Determine the (X, Y) coordinate at the center of the cell enclosing the given text.  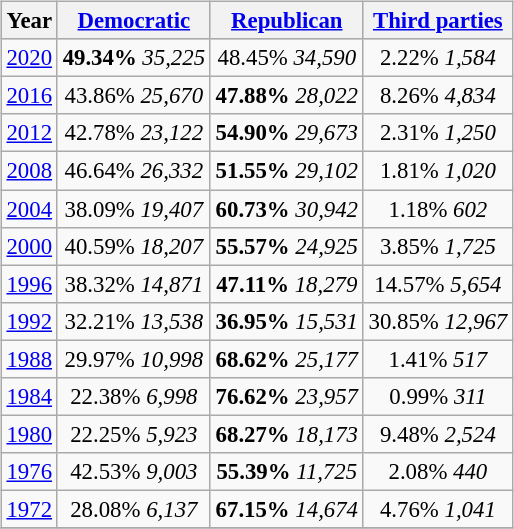
55.57% 24,925 (286, 246)
1992 (29, 321)
9.48% 2,524 (438, 434)
55.39% 11,725 (286, 472)
47.88% 28,022 (286, 96)
2012 (29, 133)
60.73% 30,942 (286, 209)
22.25% 5,923 (134, 434)
Republican (286, 21)
54.90% 29,673 (286, 133)
1972 (29, 509)
42.53% 9,003 (134, 472)
28.08% 6,137 (134, 509)
1988 (29, 359)
40.59% 18,207 (134, 246)
46.64% 26,332 (134, 171)
1.41% 517 (438, 359)
4.76% 1,041 (438, 509)
2000 (29, 246)
2.22% 1,584 (438, 58)
0.99% 311 (438, 396)
68.62% 25,177 (286, 359)
1984 (29, 396)
42.78% 23,122 (134, 133)
8.26% 4,834 (438, 96)
51.55% 29,102 (286, 171)
68.27% 18,173 (286, 434)
2.08% 440 (438, 472)
49.34% 35,225 (134, 58)
Democratic (134, 21)
3.85% 1,725 (438, 246)
1.81% 1,020 (438, 171)
76.62% 23,957 (286, 396)
2020 (29, 58)
2016 (29, 96)
2.31% 1,250 (438, 133)
38.09% 19,407 (134, 209)
32.21% 13,538 (134, 321)
43.86% 25,670 (134, 96)
30.85% 12,967 (438, 321)
36.95% 15,531 (286, 321)
2008 (29, 171)
1980 (29, 434)
1996 (29, 284)
1.18% 602 (438, 209)
2004 (29, 209)
48.45% 34,590 (286, 58)
29.97% 10,998 (134, 359)
47.11% 18,279 (286, 284)
Year (29, 21)
Third parties (438, 21)
67.15% 14,674 (286, 509)
22.38% 6,998 (134, 396)
14.57% 5,654 (438, 284)
38.32% 14,871 (134, 284)
1976 (29, 472)
